Identify which cell holds the provided text, then report its (X, Y) central coordinate. 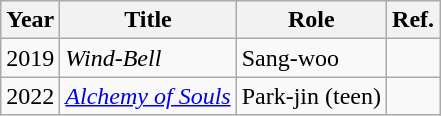
Role (311, 20)
2022 (30, 96)
Wind-Bell (148, 58)
Alchemy of Souls (148, 96)
Ref. (414, 20)
2019 (30, 58)
Title (148, 20)
Sang-woo (311, 58)
Year (30, 20)
Park-jin (teen) (311, 96)
